Detect which cell encompasses the target text, then output its (X, Y) center coordinate. 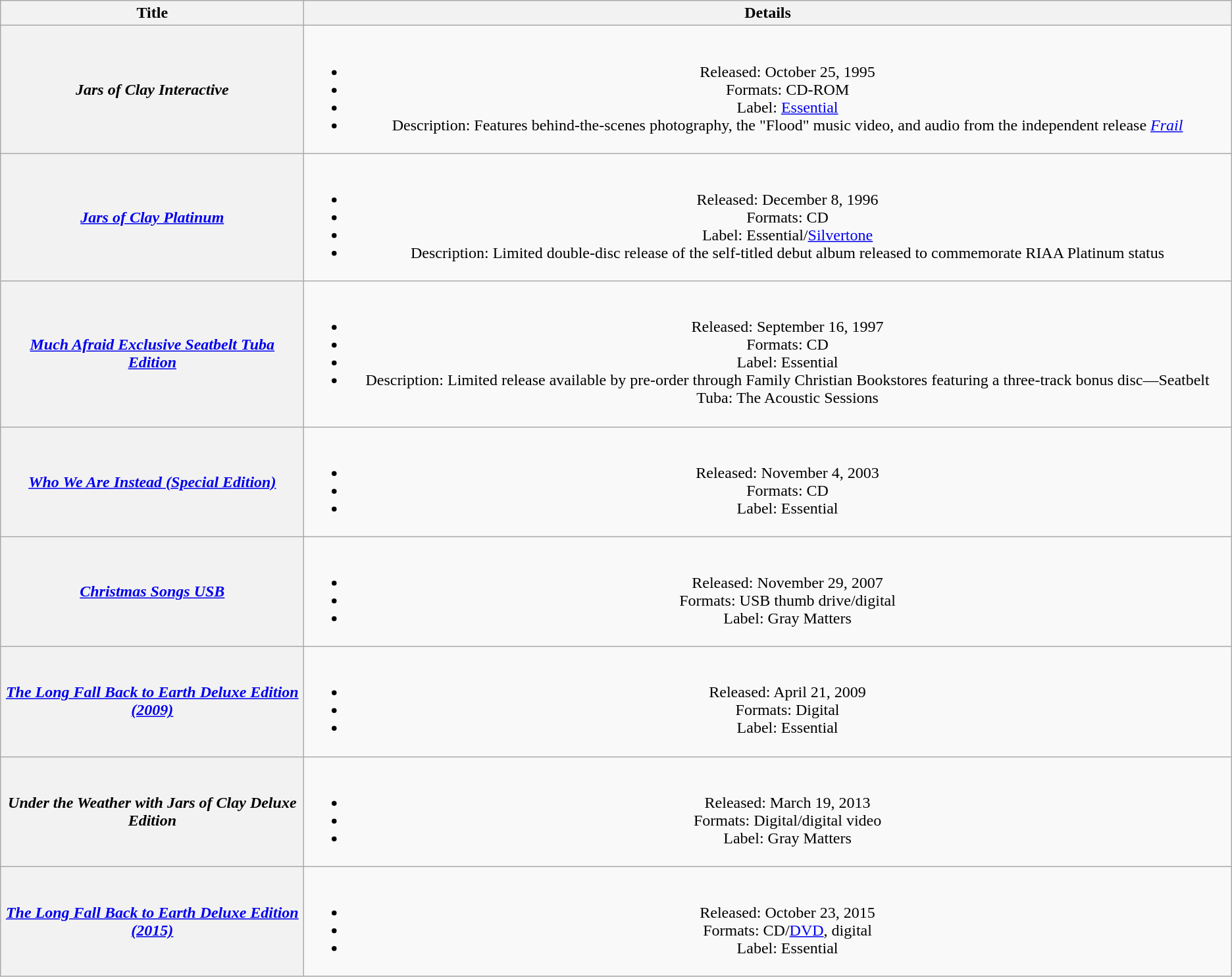
Jars of Clay Platinum (153, 217)
Released: November 4, 2003Formats: CDLabel: Essential (767, 482)
Released: October 23, 2015Formats: CD/DVD, digitalLabel: Essential (767, 922)
Details (767, 13)
Under the Weather with Jars of Clay Deluxe Edition (153, 811)
The Long Fall Back to Earth Deluxe Edition (2015) (153, 922)
The Long Fall Back to Earth Deluxe Edition (2009) (153, 702)
Released: November 29, 2007Formats: USB thumb drive/digitalLabel: Gray Matters (767, 591)
Who We Are Instead (Special Edition) (153, 482)
Released: April 21, 2009Formats: DigitalLabel: Essential (767, 702)
Jars of Clay Interactive (153, 90)
Christmas Songs USB (153, 591)
Much Afraid Exclusive Seatbelt Tuba Edition (153, 354)
Released: March 19, 2013Formats: Digital/digital videoLabel: Gray Matters (767, 811)
Title (153, 13)
